Provide the [X, Y] coordinate of the cell's center where the given text is located.  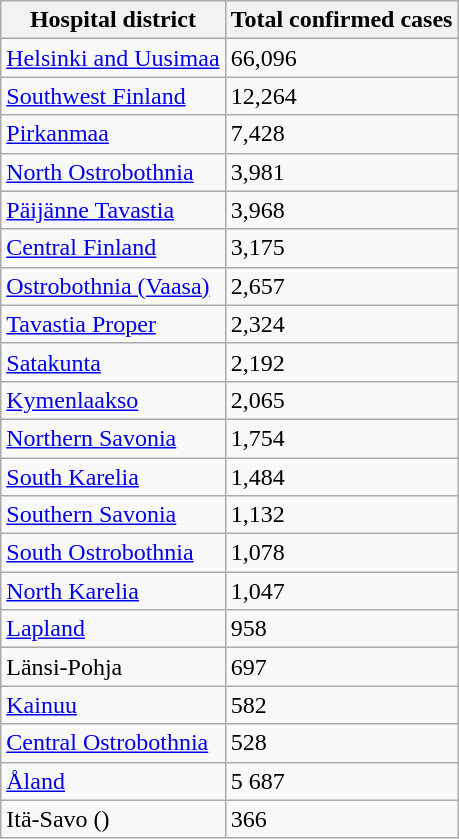
7,428 [342, 134]
Länsi-Pohja [113, 667]
Northern Savonia [113, 438]
Satakunta [113, 362]
Central Finland [113, 248]
Total confirmed cases [342, 20]
2,065 [342, 400]
528 [342, 743]
2,657 [342, 286]
5 687 [342, 781]
Helsinki and Uusimaa [113, 58]
Ostrobothnia (Vaasa) [113, 286]
Kainuu [113, 705]
1,754 [342, 438]
North Ostrobothnia [113, 172]
3,175 [342, 248]
Central Ostrobothnia [113, 743]
Lapland [113, 629]
582 [342, 705]
Southwest Finland [113, 96]
Kymenlaakso [113, 400]
South Ostrobothnia [113, 553]
2,324 [342, 324]
Pirkanmaa [113, 134]
Itä-Savo () [113, 819]
Southern Savonia [113, 515]
Hospital district [113, 20]
1,484 [342, 477]
3,968 [342, 210]
North Karelia [113, 591]
1,047 [342, 591]
Päijänne Tavastia [113, 210]
South Karelia [113, 477]
958 [342, 629]
2,192 [342, 362]
1,078 [342, 553]
66,096 [342, 58]
12,264 [342, 96]
697 [342, 667]
3,981 [342, 172]
Tavastia Proper [113, 324]
Åland [113, 781]
1,132 [342, 515]
366 [342, 819]
